Identify which cell holds the provided text, then report its [X, Y] central coordinate. 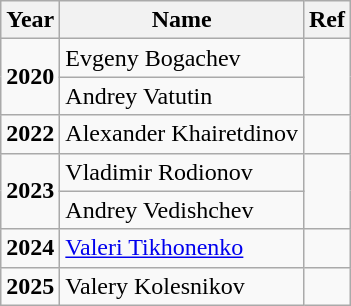
Alexander Khairetdinov [182, 134]
Evgeny Bogachev [182, 58]
Name [182, 20]
Valery Kolesnikov [182, 286]
Vladimir Rodionov [182, 172]
Andrey Vatutin [182, 96]
Andrey Vedishchev [182, 210]
Year [30, 20]
Ref [326, 20]
2020 [30, 77]
Valeri Tikhonenko [182, 248]
2022 [30, 134]
2025 [30, 286]
2024 [30, 248]
2023 [30, 191]
